Extract the [X, Y] coordinate from the center of the cell holding the provided text.  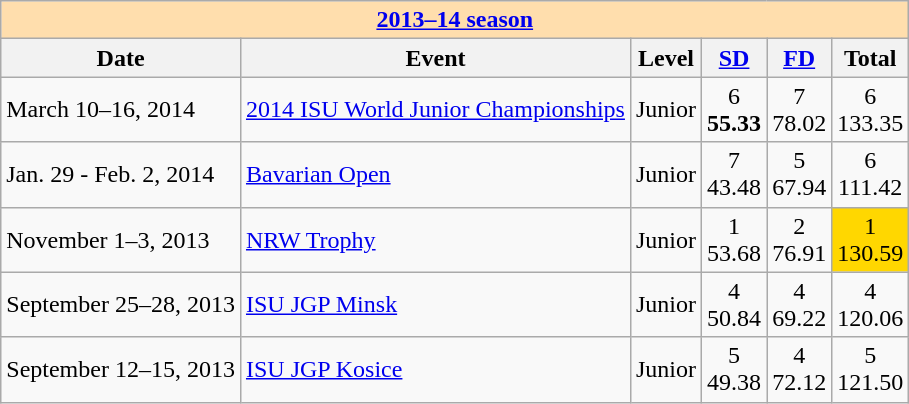
2 76.91 [800, 240]
NRW Trophy [435, 240]
6 133.35 [870, 110]
SD [734, 58]
March 10–16, 2014 [121, 110]
Total [870, 58]
1 130.59 [870, 240]
7 78.02 [800, 110]
September 25–28, 2013 [121, 304]
1 53.68 [734, 240]
Date [121, 58]
6 55.33 [734, 110]
5 67.94 [800, 174]
4 72.12 [800, 370]
7 43.48 [734, 174]
6 111.42 [870, 174]
4 120.06 [870, 304]
November 1–3, 2013 [121, 240]
Bavarian Open [435, 174]
FD [800, 58]
4 50.84 [734, 304]
Jan. 29 - Feb. 2, 2014 [121, 174]
4 69.22 [800, 304]
2013–14 season [455, 20]
5 49.38 [734, 370]
Level [666, 58]
September 12–15, 2013 [121, 370]
5 121.50 [870, 370]
ISU JGP Kosice [435, 370]
Event [435, 58]
ISU JGP Minsk [435, 304]
2014 ISU World Junior Championships [435, 110]
